Return (x, y) of the center of cell containing provided text 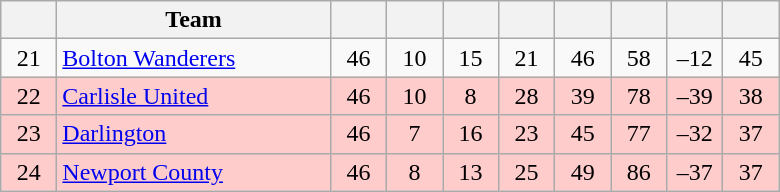
Team (194, 20)
–37 (695, 172)
16 (470, 134)
77 (639, 134)
78 (639, 96)
–12 (695, 58)
7 (414, 134)
Bolton Wanderers (194, 58)
15 (470, 58)
–32 (695, 134)
49 (583, 172)
28 (527, 96)
Newport County (194, 172)
13 (470, 172)
24 (29, 172)
38 (751, 96)
Darlington (194, 134)
25 (527, 172)
58 (639, 58)
–39 (695, 96)
22 (29, 96)
86 (639, 172)
39 (583, 96)
Carlisle United (194, 96)
